Return [x, y] of the center of cell containing provided text 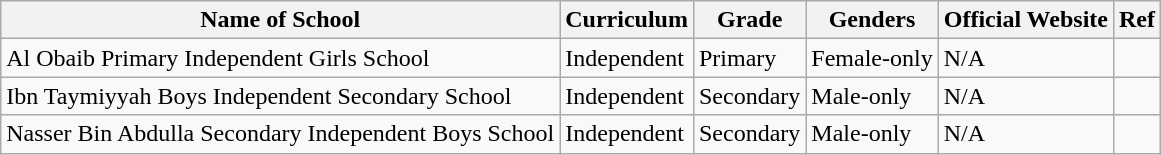
Grade [749, 20]
Curriculum [627, 20]
Official Website [1026, 20]
Genders [872, 20]
Al Obaib Primary Independent Girls School [280, 58]
Female-only [872, 58]
Primary [749, 58]
Name of School [280, 20]
Nasser Bin Abdulla Secondary Independent Boys School [280, 134]
Ref [1136, 20]
Ibn Taymiyyah Boys Independent Secondary School [280, 96]
